From the cell containing the given text, extract its center point as [x, y] coordinate. 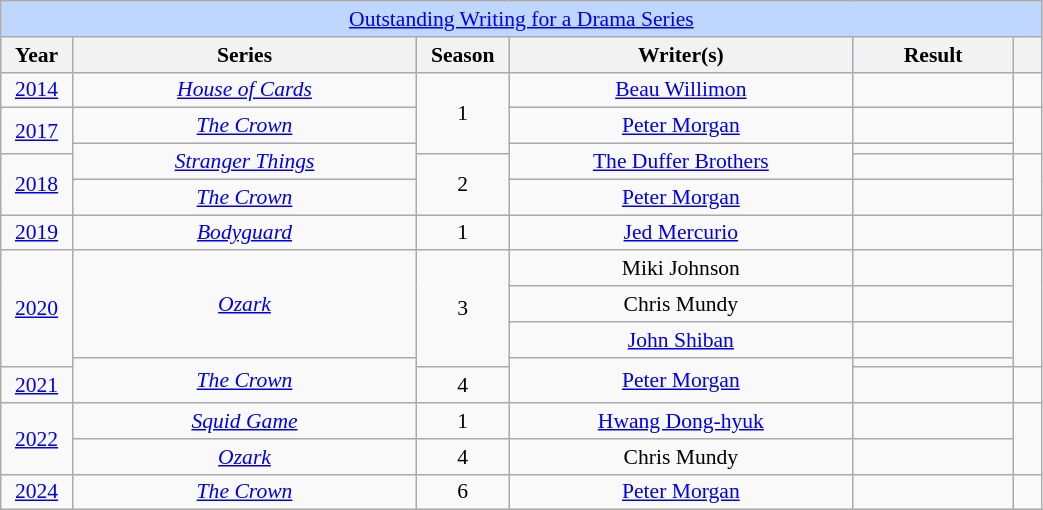
The Duffer Brothers [681, 162]
2017 [37, 131]
Season [463, 55]
Squid Game [244, 421]
2014 [37, 90]
2020 [37, 310]
Year [37, 55]
2019 [37, 233]
Stranger Things [244, 162]
Bodyguard [244, 233]
Result [933, 55]
Beau Willimon [681, 90]
John Shiban [681, 340]
2 [463, 184]
2018 [37, 184]
Jed Mercurio [681, 233]
Series [244, 55]
3 [463, 310]
2022 [37, 438]
2024 [37, 492]
House of Cards [244, 90]
Hwang Dong-hyuk [681, 421]
6 [463, 492]
2021 [37, 386]
Writer(s) [681, 55]
Outstanding Writing for a Drama Series [522, 19]
Miki Johnson [681, 269]
